Pinpoint the cell where the given text exists, returning its [x, y] midpoint coordinate. 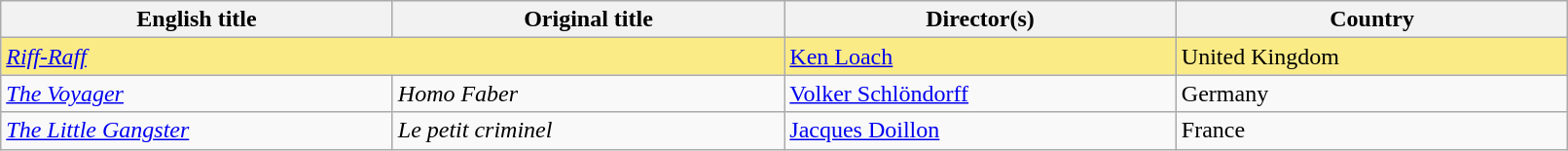
United Kingdom [1372, 57]
The Voyager [197, 94]
Ken Loach [981, 57]
Volker Schlöndorff [981, 94]
Original title [588, 19]
Homo Faber [588, 94]
Le petit criminel [588, 131]
Riff-Raff [393, 57]
France [1372, 131]
Jacques Doillon [981, 131]
The Little Gangster [197, 131]
Director(s) [981, 19]
Germany [1372, 94]
Country [1372, 19]
English title [197, 19]
